Find where the given text appears and provide that cell's center as (x, y) coordinate. 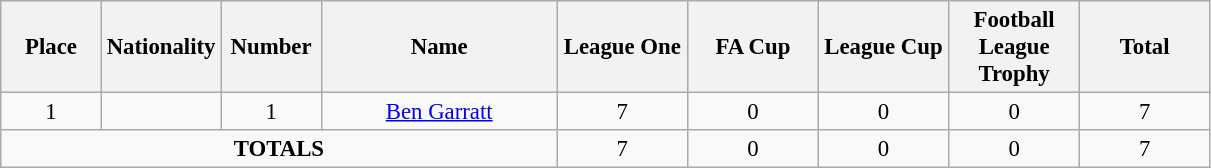
Football League Trophy (1014, 47)
Number (272, 47)
League Cup (884, 47)
FA Cup (754, 47)
Name (439, 47)
TOTALS (279, 149)
League One (622, 47)
Total (1144, 47)
Nationality (160, 47)
Ben Garratt (439, 112)
Place (52, 47)
